Scan for the cell matching the given text and deliver its (X, Y) coordinate at center. 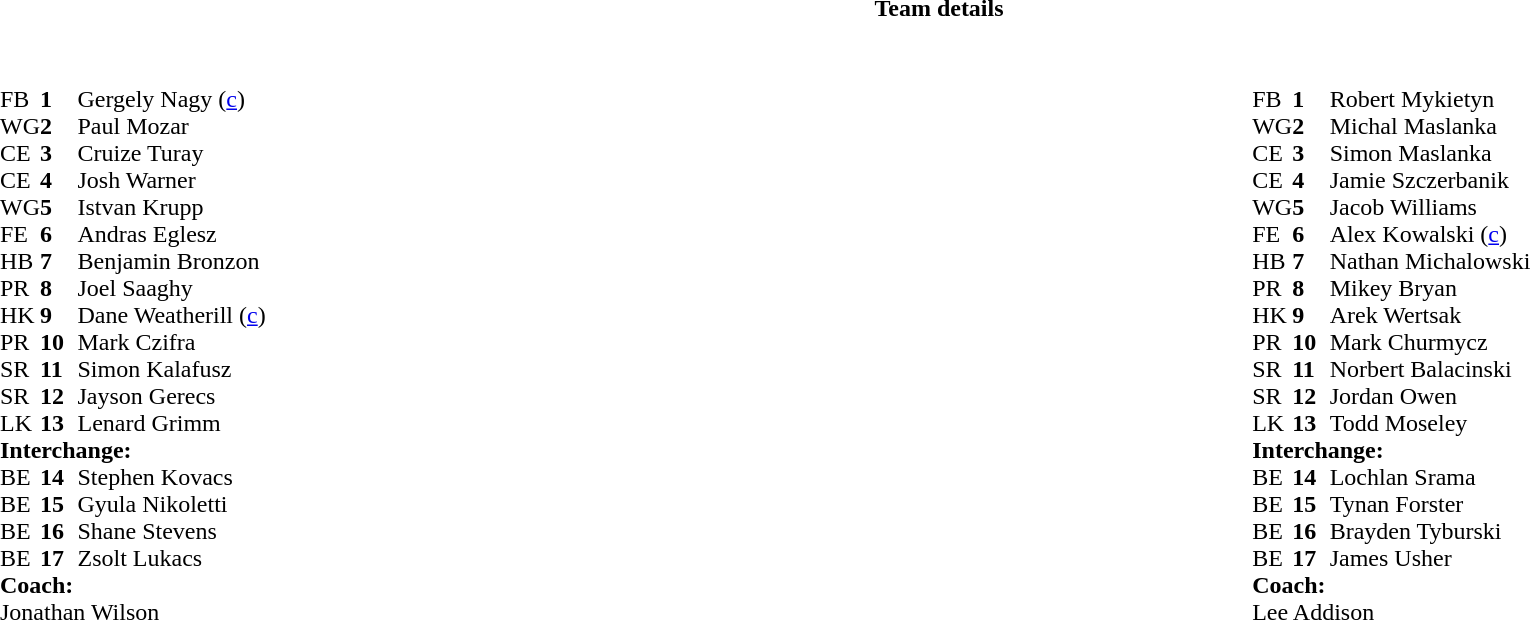
Paul Mozar (171, 126)
Shane Stevens (171, 532)
Simon Kalafusz (171, 370)
Cruize Turay (171, 154)
Zsolt Lukacs (171, 558)
Joel Saaghy (171, 288)
Gergely Nagy (c) (171, 100)
Lenard Grimm (171, 424)
Jayson Gerecs (171, 396)
Gyula Nikoletti (171, 504)
Benjamin Bronzon (171, 262)
Istvan Krupp (171, 208)
Mark Czifra (171, 342)
Josh Warner (171, 180)
Dane Weatherill (c) (171, 316)
Stephen Kovacs (171, 478)
Andras Eglesz (171, 234)
